From the cell containing the given text, extract its center point as (x, y) coordinate. 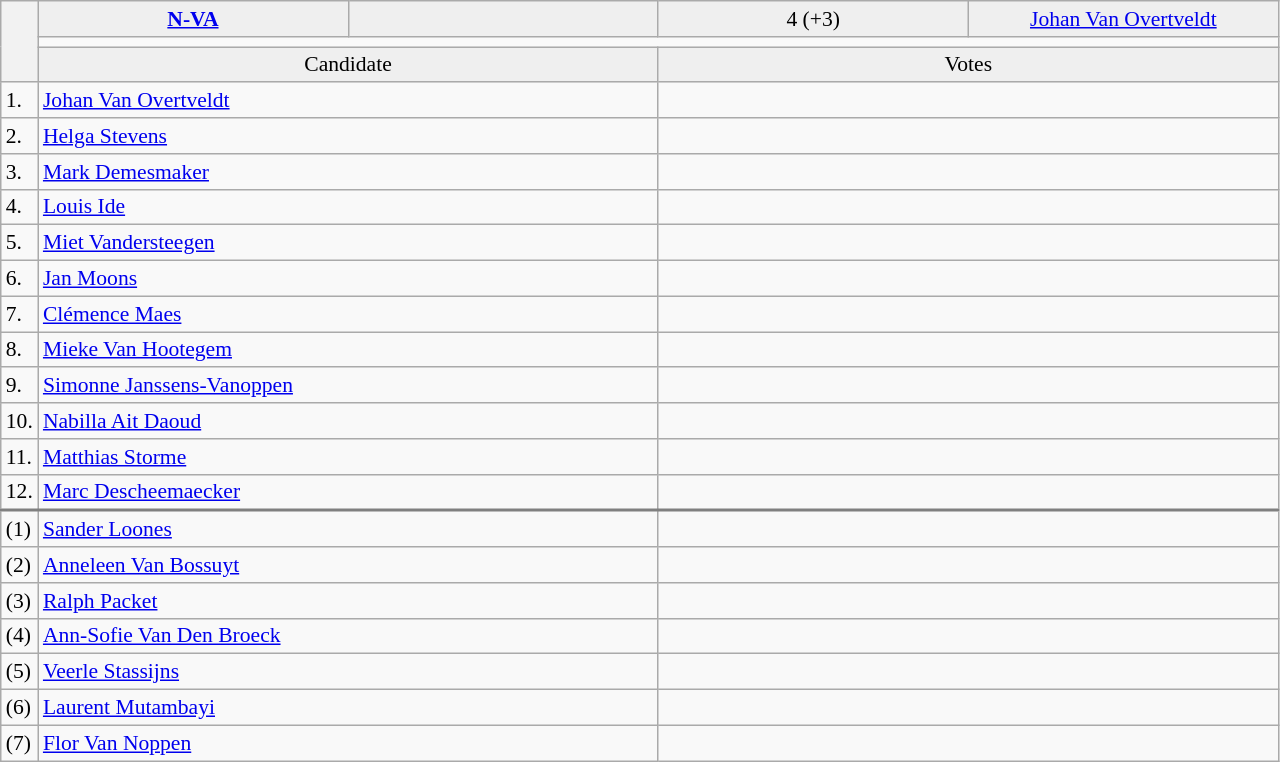
Mark Demesmaker (348, 172)
Anneleen Van Bossuyt (348, 565)
Nabilla Ait Daoud (348, 421)
(2) (20, 565)
Candidate (348, 65)
4. (20, 207)
Mieke Van Hootegem (348, 350)
(7) (20, 743)
(5) (20, 672)
(1) (20, 529)
Marc Descheemaecker (348, 492)
Ann‐Sofie Van Den Broeck (348, 636)
Miet Vandersteegen (348, 243)
(3) (20, 601)
4 (+3) (813, 19)
1. (20, 101)
3. (20, 172)
6. (20, 279)
5. (20, 243)
N-VA (193, 19)
12. (20, 492)
9. (20, 386)
Helga Stevens (348, 136)
Matthias Storme (348, 457)
Ralph Packet (348, 601)
Simonne Janssens-Vanoppen (348, 386)
(4) (20, 636)
Louis Ide (348, 207)
8. (20, 350)
Votes (968, 65)
Jan Moons (348, 279)
Flor Van Noppen (348, 743)
7. (20, 314)
11. (20, 457)
10. (20, 421)
Veerle Stassijns (348, 672)
Clémence Maes (348, 314)
Laurent Mutambayi (348, 708)
(6) (20, 708)
Sander Loones (348, 529)
2. (20, 136)
